From the cell containing the given text, extract its center point as [X, Y] coordinate. 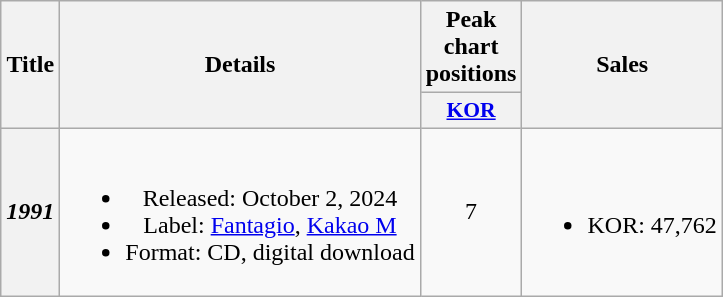
Released: October 2, 2024Label: Fantagio, Kakao MFormat: CD, digital download [240, 212]
1991 [30, 212]
7 [471, 212]
Title [30, 65]
Details [240, 65]
KOR [471, 111]
Peak chart positions [471, 47]
Sales [622, 65]
KOR: 47,762 [622, 212]
